Output the (x, y) coordinate of the center of the cell containing the given text.  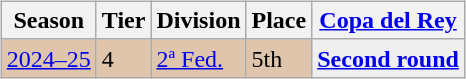
Division (198, 20)
2ª Fed. (198, 58)
5th (279, 58)
Season (48, 20)
Tier (124, 20)
Second round (388, 58)
Place (279, 20)
2024–25 (48, 58)
4 (124, 58)
Copa del Rey (388, 20)
